For the text-containing cell, return its midpoint in [X, Y] coordinate format. 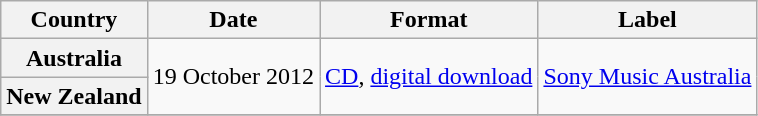
New Zealand [74, 96]
Sony Music Australia [648, 77]
Label [648, 20]
Country [74, 20]
19 October 2012 [233, 77]
CD, digital download [429, 77]
Date [233, 20]
Australia [74, 58]
Format [429, 20]
